Search for the cell housing the specified text and yield its [x, y] center coordinate. 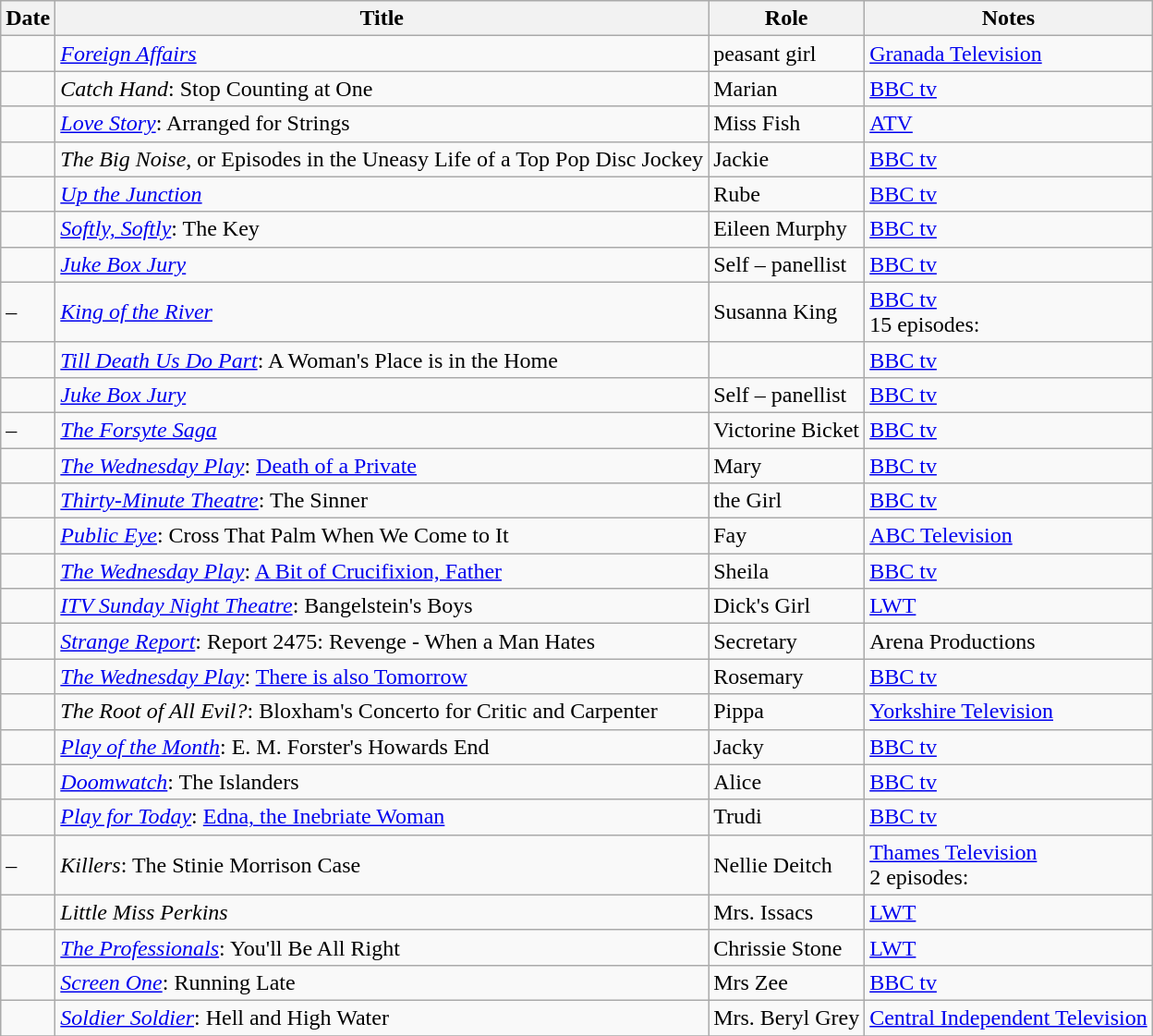
Susanna King [787, 312]
Trudi [787, 817]
ITV Sunday Night Theatre: Bangelstein's Boys [382, 606]
Doomwatch: The Islanders [382, 782]
Thames Television2 episodes: [1009, 865]
Role [787, 18]
the Girl [787, 501]
Title [382, 18]
Play for Today: Edna, the Inebriate Woman [382, 817]
The Root of All Evil?: Bloxham's Concerto for Critic and Carpenter [382, 712]
Jacky [787, 747]
Rube [787, 194]
Central Independent Television [1009, 1018]
Little Miss Perkins [382, 912]
Marian [787, 89]
Play of the Month: E. M. Forster's Howards End [382, 747]
The Big Noise, or Episodes in the Uneasy Life of a Top Pop Disc Jockey [382, 159]
Thirty-Minute Theatre: The Sinner [382, 501]
Love Story: Arranged for Strings [382, 124]
Fay [787, 536]
Eileen Murphy [787, 229]
The Wednesday Play: Death of a Private [382, 465]
Strange Report: Report 2475: Revenge - When a Man Hates [382, 641]
Foreign Affairs [382, 54]
King of the River [382, 312]
Alice [787, 782]
Miss Fish [787, 124]
The Wednesday Play: There is also Tomorrow [382, 676]
Nellie Deitch [787, 865]
Killers: The Stinie Morrison Case [382, 865]
Mrs Zee [787, 982]
Mrs. Beryl Grey [787, 1018]
The Forsyte Saga [382, 430]
Notes [1009, 18]
Public Eye: Cross That Palm When We Come to It [382, 536]
Dick's Girl [787, 606]
Soldier Soldier: Hell and High Water [382, 1018]
Arena Productions [1009, 641]
Granada Television [1009, 54]
Victorine Bicket [787, 430]
Secretary [787, 641]
Yorkshire Television [1009, 712]
Softly, Softly: The Key [382, 229]
Screen One: Running Late [382, 982]
Chrissie Stone [787, 947]
The Wednesday Play: A Bit of Crucifixion, Father [382, 571]
BBC tv15 episodes: [1009, 312]
Sheila [787, 571]
Rosemary [787, 676]
Pippa [787, 712]
Date [28, 18]
Mrs. Issacs [787, 912]
Up the Junction [382, 194]
Till Death Us Do Part: A Woman's Place is in the Home [382, 360]
Jackie [787, 159]
Catch Hand: Stop Counting at One [382, 89]
Mary [787, 465]
peasant girl [787, 54]
ATV [1009, 124]
The Professionals: You'll Be All Right [382, 947]
ABC Television [1009, 536]
